From the cell containing the given text, extract its center point as [x, y] coordinate. 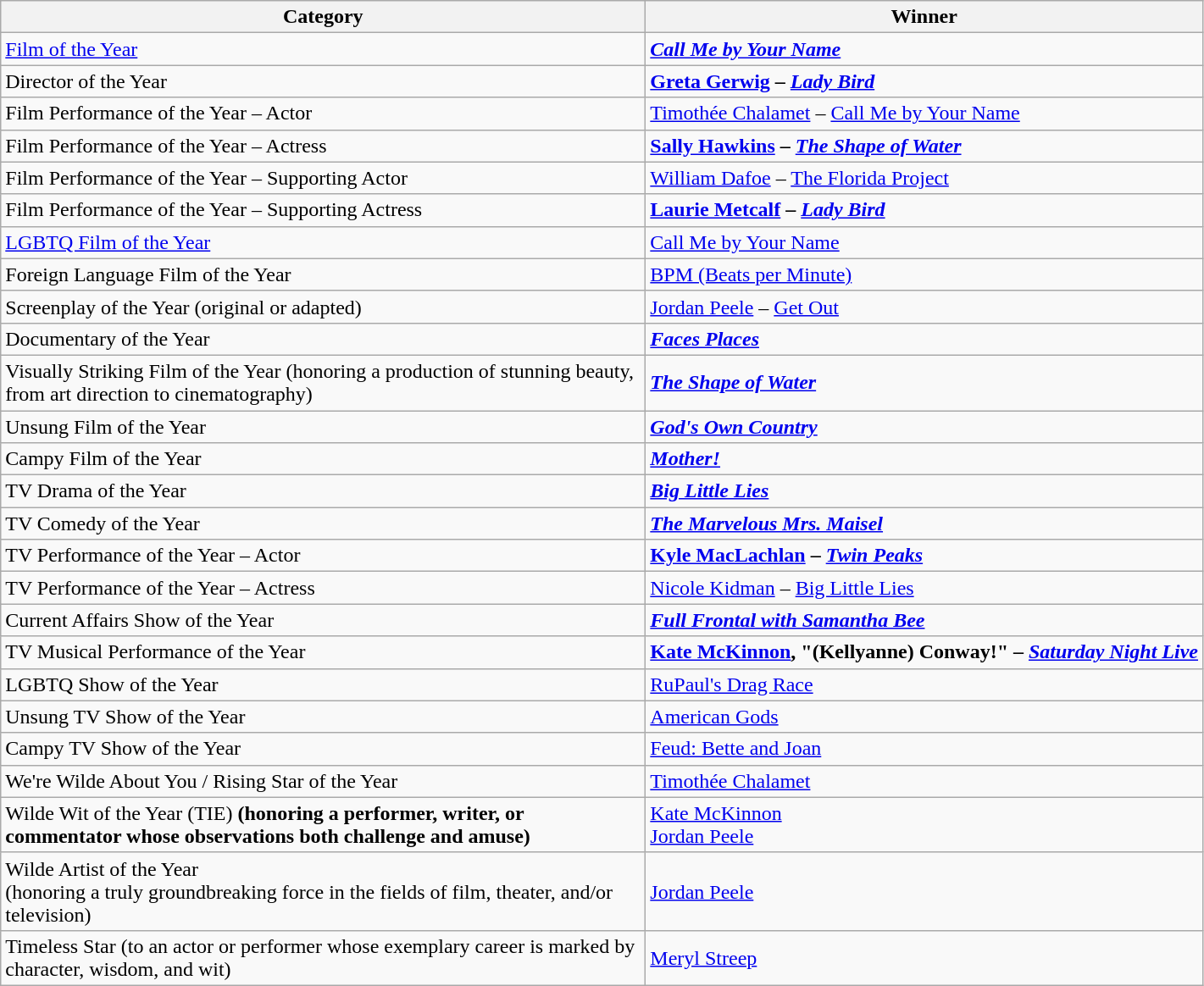
Timeless Star (to an actor or performer whose exemplary career is marked by character, wisdom, and wit) [324, 957]
Mother! [924, 459]
William Dafoe – The Florida Project [924, 178]
Film Performance of the Year – Actress [324, 146]
Kate McKinnon, "(Kellyanne) Conway!" – Saturday Night Live [924, 652]
BPM (Beats per Minute) [924, 274]
TV Performance of the Year – Actor [324, 556]
Documentary of the Year [324, 339]
Kyle MacLachlan – Twin Peaks [924, 556]
Kate McKinnon Jordan Peele [924, 825]
Wilde Artist of the Year (honoring a truly groundbreaking force in the fields of film, theater, and/or television) [324, 891]
Sally Hawkins – The Shape of Water [924, 146]
Film of the Year [324, 49]
Timothée Chalamet – Call Me by Your Name [924, 114]
RuPaul's Drag Race [924, 684]
Jordan Peele – Get Out [924, 307]
Unsung TV Show of the Year [324, 717]
The Marvelous Mrs. Maisel [924, 523]
Film Performance of the Year – Supporting Actress [324, 210]
Current Affairs Show of the Year [324, 620]
LGBTQ Show of the Year [324, 684]
Feud: Bette and Joan [924, 749]
Category [324, 17]
Meryl Streep [924, 957]
Film Performance of the Year – Actor [324, 114]
We're Wilde About You / Rising Star of the Year [324, 781]
Timothée Chalamet [924, 781]
Greta Gerwig – Lady Bird [924, 81]
Screenplay of the Year (original or adapted) [324, 307]
Film Performance of the Year – Supporting Actor [324, 178]
Big Little Lies [924, 491]
Wilde Wit of the Year (TIE) (honoring a performer, writer, or commentator whose observations both challenge and amuse) [324, 825]
Nicole Kidman – Big Little Lies [924, 588]
Faces Places [924, 339]
Laurie Metcalf – Lady Bird [924, 210]
Winner [924, 17]
Campy Film of the Year [324, 459]
God's Own Country [924, 426]
Unsung Film of the Year [324, 426]
Campy TV Show of the Year [324, 749]
Full Frontal with Samantha Bee [924, 620]
Foreign Language Film of the Year [324, 274]
Director of the Year [324, 81]
TV Comedy of the Year [324, 523]
TV Performance of the Year – Actress [324, 588]
Jordan Peele [924, 891]
TV Drama of the Year [324, 491]
American Gods [924, 717]
LGBTQ Film of the Year [324, 242]
Visually Striking Film of the Year (honoring a production of stunning beauty, from art direction to cinematography) [324, 383]
The Shape of Water [924, 383]
TV Musical Performance of the Year [324, 652]
